Identify which cell holds the provided text, then report its (x, y) central coordinate. 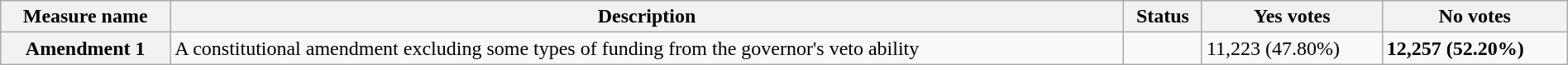
12,257 (52.20%) (1475, 48)
Amendment 1 (86, 48)
Measure name (86, 17)
Status (1163, 17)
Yes votes (1292, 17)
A constitutional amendment excluding some types of funding from the governor's veto ability (647, 48)
11,223 (47.80%) (1292, 48)
Description (647, 17)
No votes (1475, 17)
